Capture the cell that displays the provided text and extract its [x, y] central coordinate. 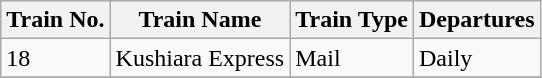
18 [56, 58]
Train Name [200, 20]
Kushiara Express [200, 58]
Train Type [352, 20]
Train No. [56, 20]
Mail [352, 58]
Daily [476, 58]
Departures [476, 20]
